Return the (x, y) coordinate for the center point of the cell that contains the specified text.  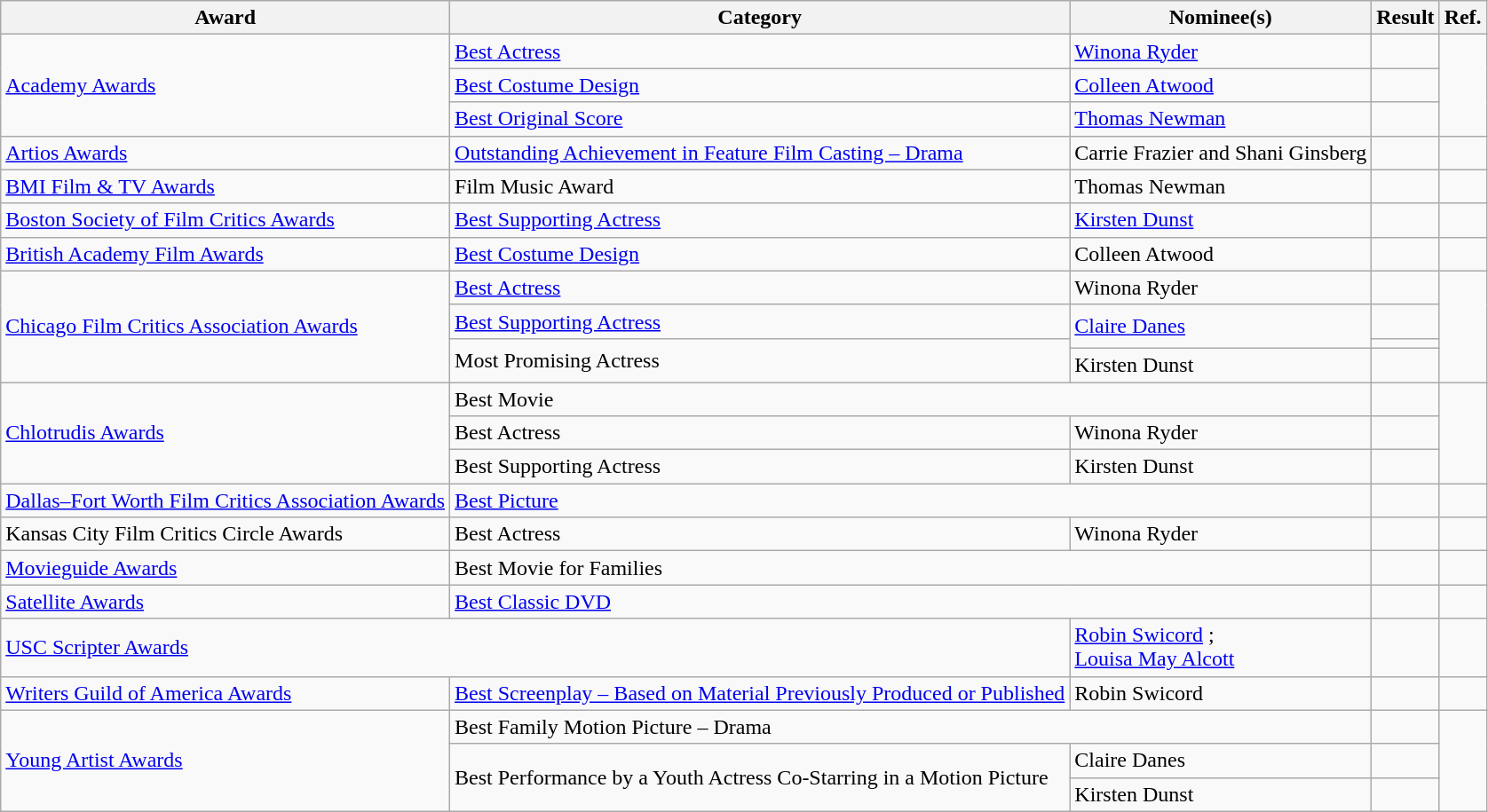
Robin Swicord (1221, 693)
Chlotrudis Awards (226, 432)
Best Movie for Families (911, 568)
Carrie Frazier and Shani Ginsberg (1221, 153)
Academy Awards (226, 85)
Satellite Awards (226, 602)
Chicago Film Critics Association Awards (226, 327)
Young Artist Awards (226, 761)
Dallas–Fort Worth Film Critics Association Awards (226, 501)
Best Classic DVD (911, 602)
Film Music Award (760, 186)
BMI Film & TV Awards (226, 186)
British Academy Film Awards (226, 254)
Ref. (1463, 18)
Artios Awards (226, 153)
Best Family Motion Picture – Drama (911, 727)
Boston Society of Film Critics Awards (226, 220)
Movieguide Awards (226, 568)
Robin Swicord ; Louisa May Alcott (1221, 648)
Best Screenplay – Based on Material Previously Produced or Published (760, 693)
Award (226, 18)
Best Performance by a Youth Actress Co-Starring in a Motion Picture (760, 777)
Most Promising Actress (760, 360)
Category (760, 18)
Outstanding Achievement in Feature Film Casting – Drama (760, 153)
Best Movie (911, 398)
Best Original Score (760, 119)
Result (1405, 18)
Writers Guild of America Awards (226, 693)
Best Picture (911, 501)
Kansas City Film Critics Circle Awards (226, 534)
Nominee(s) (1221, 18)
USC Scripter Awards (535, 648)
